Return the [X, Y] coordinate for the center point of the cell that contains the specified text.  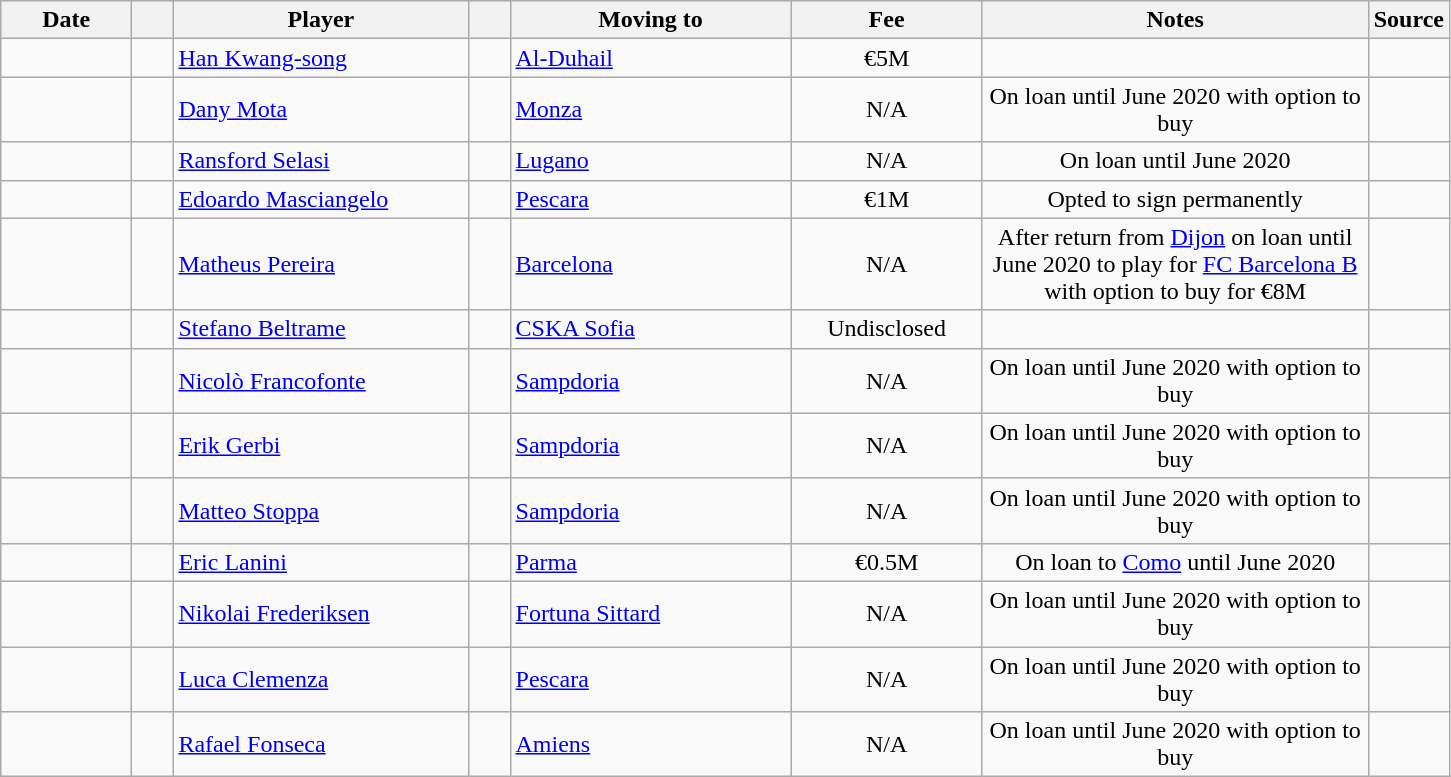
Undisclosed [886, 329]
Monza [650, 110]
Notes [1175, 20]
€0.5M [886, 562]
Barcelona [650, 264]
Player [321, 20]
Erik Gerbi [321, 446]
Parma [650, 562]
Moving to [650, 20]
Edoardo Masciangelo [321, 199]
Nicolò Francofonte [321, 380]
Source [1408, 20]
Rafael Fonseca [321, 744]
Eric Lanini [321, 562]
Fee [886, 20]
Amiens [650, 744]
Lugano [650, 161]
Opted to sign permanently [1175, 199]
Luca Clemenza [321, 678]
Dany Mota [321, 110]
Date [66, 20]
Nikolai Frederiksen [321, 614]
€5M [886, 58]
€1M [886, 199]
Ransford Selasi [321, 161]
On loan to Como until June 2020 [1175, 562]
CSKA Sofia [650, 329]
Al-Duhail [650, 58]
Matheus Pereira [321, 264]
Stefano Beltrame [321, 329]
After return from Dijon on loan until June 2020 to play for FC Barcelona B with option to buy for €8M [1175, 264]
Matteo Stoppa [321, 510]
On loan until June 2020 [1175, 161]
Han Kwang-song [321, 58]
Fortuna Sittard [650, 614]
